Scan for the cell matching the given text and deliver its [X, Y] coordinate at center. 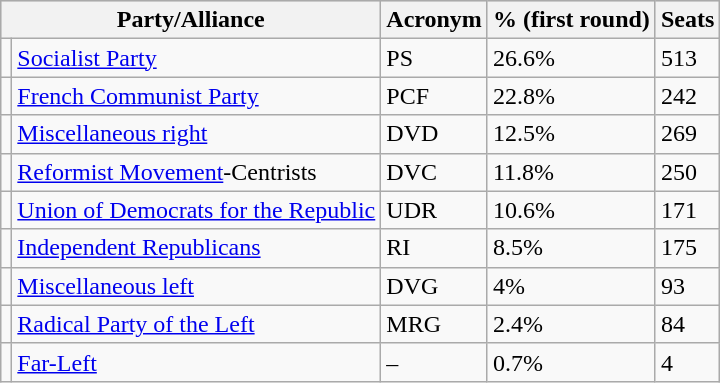
DVC [434, 172]
RI [434, 248]
513 [687, 58]
French Communist Party [196, 96]
11.8% [571, 172]
26.6% [571, 58]
0.7% [571, 362]
Miscellaneous right [196, 134]
93 [687, 286]
84 [687, 324]
10.6% [571, 210]
171 [687, 210]
2.4% [571, 324]
175 [687, 248]
DVG [434, 286]
Union of Democrats for the Republic [196, 210]
PCF [434, 96]
PS [434, 58]
22.8% [571, 96]
Miscellaneous left [196, 286]
MRG [434, 324]
DVD [434, 134]
Seats [687, 20]
– [434, 362]
UDR [434, 210]
4 [687, 362]
269 [687, 134]
242 [687, 96]
Independent Republicans [196, 248]
12.5% [571, 134]
250 [687, 172]
Reformist Movement-Centrists [196, 172]
Party/Alliance [191, 20]
Far-Left [196, 362]
4% [571, 286]
8.5% [571, 248]
Acronym [434, 20]
Socialist Party [196, 58]
% (first round) [571, 20]
Radical Party of the Left [196, 324]
